Identify which cell holds the provided text, then report its [x, y] central coordinate. 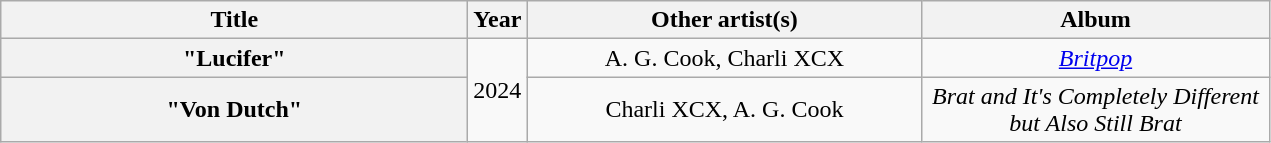
Brat and It's Completely Different but Also Still Brat [1096, 110]
Year [498, 20]
Title [234, 20]
Britpop [1096, 58]
Album [1096, 20]
"Lucifer" [234, 58]
Other artist(s) [724, 20]
Charli XCX, A. G. Cook [724, 110]
"Von Dutch" [234, 110]
A. G. Cook, Charli XCX [724, 58]
2024 [498, 90]
